Return (x, y) of the center of cell containing provided text 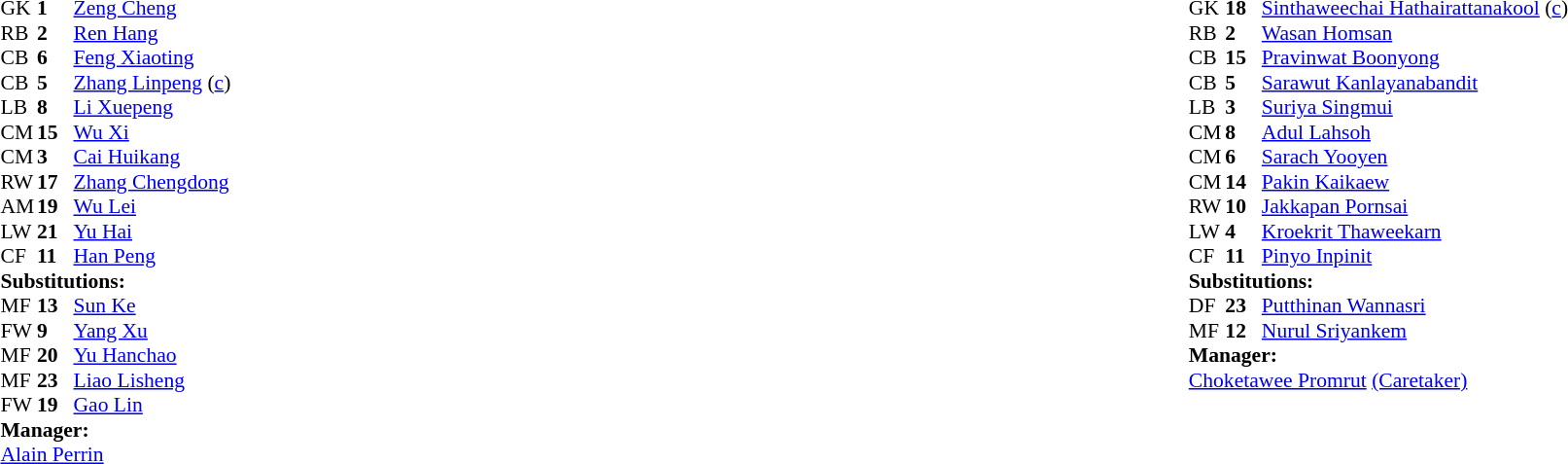
20 (55, 355)
Yu Hai (153, 232)
Sun Ke (153, 306)
Wu Xi (153, 132)
DF (1207, 306)
21 (55, 232)
Sarawut Kanlayanabandit (1415, 83)
Gao Lin (153, 406)
Pinyo Inpinit (1415, 256)
Ren Hang (153, 33)
Adul Lahsoh (1415, 132)
Li Xuepeng (153, 108)
4 (1243, 232)
Yu Hanchao (153, 355)
Feng Xiaoting (153, 57)
Pravinwat Boonyong (1415, 57)
Yang Xu (153, 331)
17 (55, 182)
Pakin Kaikaew (1415, 182)
Nurul Sriyankem (1415, 331)
Han Peng (153, 256)
Zhang Chengdong (153, 182)
Putthinan Wannasri (1415, 306)
Jakkapan Pornsai (1415, 207)
AM (18, 207)
12 (1243, 331)
Choketawee Promrut (Caretaker) (1378, 380)
Zhang Linpeng (c) (153, 83)
Cai Huikang (153, 157)
Liao Lisheng (153, 380)
Wu Lei (153, 207)
13 (55, 306)
10 (1243, 207)
Kroekrit Thaweekarn (1415, 232)
Wasan Homsan (1415, 33)
14 (1243, 182)
Sarach Yooyen (1415, 157)
9 (55, 331)
Suriya Singmui (1415, 108)
